From the cell containing the given text, extract its center point as (x, y) coordinate. 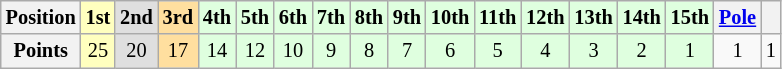
7 (407, 51)
11th (498, 17)
8 (369, 51)
20 (136, 51)
10 (293, 51)
6 (450, 51)
2nd (136, 17)
12th (545, 17)
5th (255, 17)
15th (690, 17)
10th (450, 17)
13th (593, 17)
1st (98, 17)
4th (217, 17)
9 (331, 51)
Pole (738, 17)
14th (642, 17)
2 (642, 51)
Position (41, 17)
14 (217, 51)
6th (293, 17)
9th (407, 17)
17 (178, 51)
4 (545, 51)
3rd (178, 17)
Points (41, 51)
12 (255, 51)
25 (98, 51)
3 (593, 51)
5 (498, 51)
7th (331, 17)
8th (369, 17)
